Search for the cell housing the specified text and yield its (x, y) center coordinate. 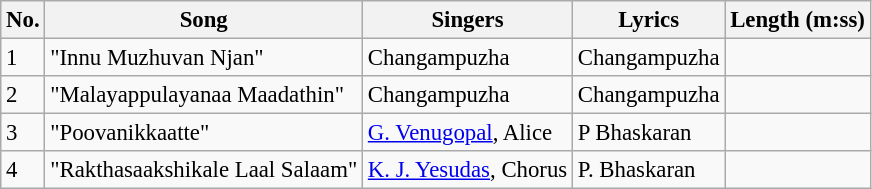
1 (23, 58)
Length (m:ss) (798, 20)
"Rakthasaakshikale Laal Salaam" (204, 170)
Lyrics (649, 20)
"Poovanikkaatte" (204, 133)
No. (23, 20)
P Bhaskaran (649, 133)
Song (204, 20)
Singers (468, 20)
4 (23, 170)
2 (23, 95)
P. Bhaskaran (649, 170)
K. J. Yesudas, Chorus (468, 170)
G. Venugopal, Alice (468, 133)
"Innu Muzhuvan Njan" (204, 58)
3 (23, 133)
"Malayappulayanaa Maadathin" (204, 95)
